Provide the (X, Y) coordinate of the cell's center where the given text is located.  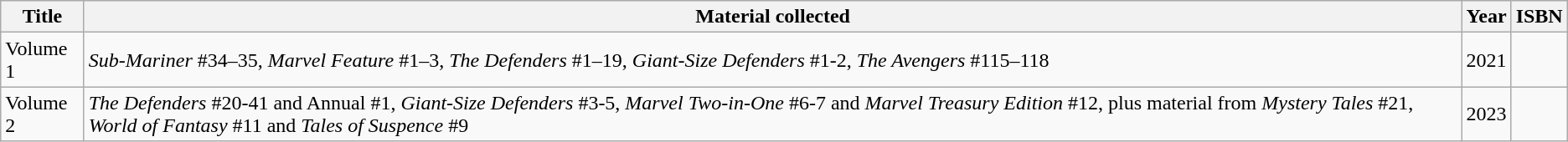
Title (42, 17)
Material collected (772, 17)
Year (1486, 17)
ISBN (1540, 17)
2023 (1486, 114)
Volume 1 (42, 60)
2021 (1486, 60)
Sub-Mariner #34–35, Marvel Feature #1–3, The Defenders #1–19, Giant-Size Defenders #1-2, The Avengers #115–118 (772, 60)
Volume 2 (42, 114)
